Capture the cell that displays the provided text and extract its [X, Y] central coordinate. 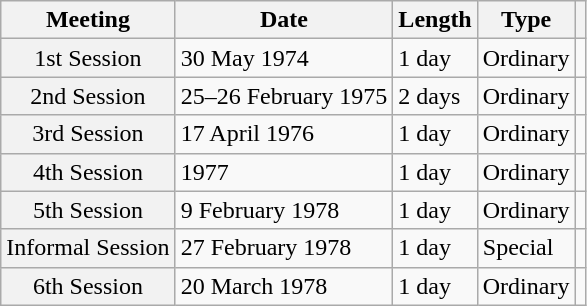
9 February 1978 [284, 210]
Date [284, 20]
Length [435, 20]
2nd Session [88, 96]
Informal Session [88, 248]
3rd Session [88, 134]
30 May 1974 [284, 58]
1st Session [88, 58]
17 April 1976 [284, 134]
4th Session [88, 172]
5th Session [88, 210]
6th Session [88, 286]
Special [526, 248]
2 days [435, 96]
Meeting [88, 20]
1977 [284, 172]
Type [526, 20]
20 March 1978 [284, 286]
25–26 February 1975 [284, 96]
27 February 1978 [284, 248]
